Scan for the cell matching the given text and deliver its [x, y] coordinate at center. 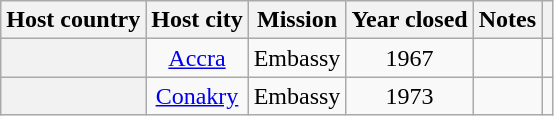
Host country [74, 20]
Conakry [197, 96]
1967 [410, 58]
Host city [197, 20]
1973 [410, 96]
Accra [197, 58]
Notes [507, 20]
Mission [297, 20]
Year closed [410, 20]
